Find where the given text appears and provide that cell's center as [X, Y] coordinate. 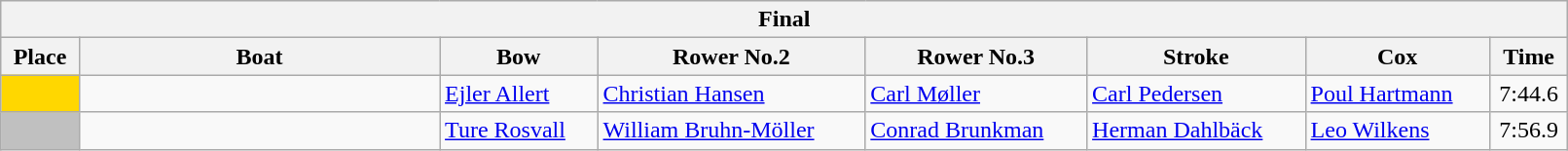
Final [784, 19]
William Bruhn-Möller [732, 131]
Carl Pedersen [1196, 94]
Carl Møller [976, 94]
Christian Hansen [732, 94]
7:44.6 [1528, 94]
Rower No.2 [732, 57]
Stroke [1196, 57]
Poul Hartmann [1398, 94]
Bow [519, 57]
Place [40, 57]
Ture Rosvall [519, 131]
7:56.9 [1528, 131]
Ejler Allert [519, 94]
Conrad Brunkman [976, 131]
Herman Dahlbäck [1196, 131]
Leo Wilkens [1398, 131]
Rower No.3 [976, 57]
Time [1528, 57]
Boat [259, 57]
Cox [1398, 57]
